Output the [X, Y] coordinate of the center of the cell containing the given text.  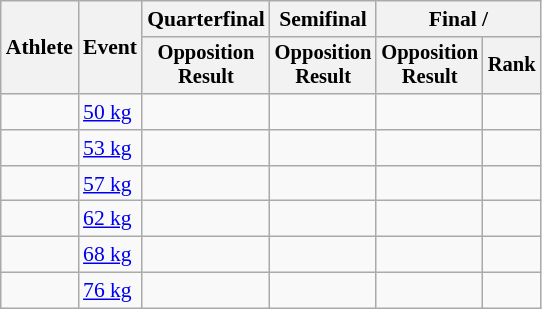
Event [110, 48]
53 kg [110, 148]
Rank [512, 66]
Final / [458, 19]
76 kg [110, 291]
62 kg [110, 219]
Semifinal [324, 19]
Athlete [40, 48]
50 kg [110, 112]
68 kg [110, 255]
57 kg [110, 184]
Quarterfinal [206, 19]
